Output the (x, y) coordinate of the center of the cell containing the given text.  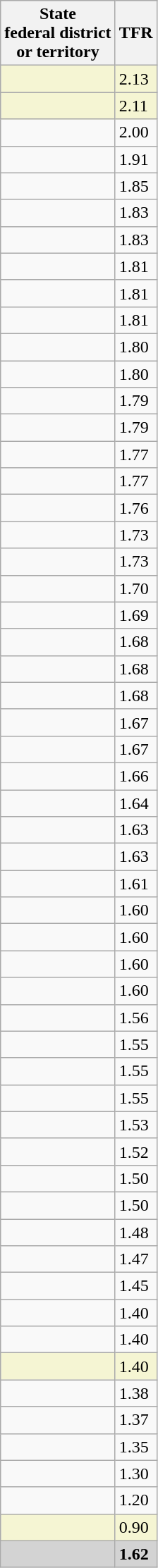
1.62 (135, 1554)
0.90 (135, 1527)
1.69 (135, 615)
1.37 (135, 1420)
2.00 (135, 132)
TFR (135, 33)
1.61 (135, 884)
1.53 (135, 1125)
1.20 (135, 1500)
1.66 (135, 776)
1.70 (135, 588)
1.35 (135, 1447)
1.76 (135, 508)
1.45 (135, 1286)
2.13 (135, 79)
1.48 (135, 1233)
1.30 (135, 1474)
1.52 (135, 1152)
1.91 (135, 159)
Statefederal district or territory (58, 33)
1.38 (135, 1393)
1.47 (135, 1259)
1.64 (135, 803)
2.11 (135, 106)
1.56 (135, 1018)
1.85 (135, 186)
